Determine the (X, Y) coordinate at the center of the cell enclosing the given text.  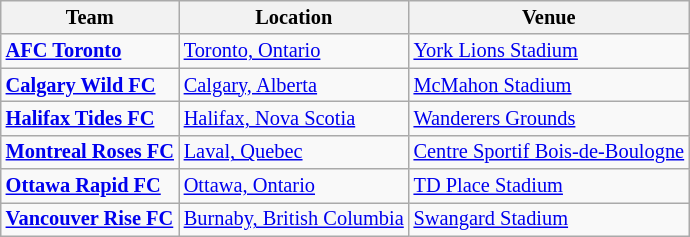
TD Place Stadium (549, 186)
Wanderers Grounds (549, 118)
Swangard Stadium (549, 219)
AFC Toronto (90, 51)
Burnaby, British Columbia (294, 219)
Centre Sportif Bois-de-Boulogne (549, 152)
Vancouver Rise FC (90, 219)
Venue (549, 17)
McMahon Stadium (549, 85)
Calgary Wild FC (90, 85)
Montreal Roses FC (90, 152)
Laval, Quebec (294, 152)
Halifax Tides FC (90, 118)
Toronto, Ontario (294, 51)
Ottawa Rapid FC (90, 186)
Ottawa, Ontario (294, 186)
Calgary, Alberta (294, 85)
York Lions Stadium (549, 51)
Team (90, 17)
Location (294, 17)
Halifax, Nova Scotia (294, 118)
